Return [x, y] of the center of cell containing provided text 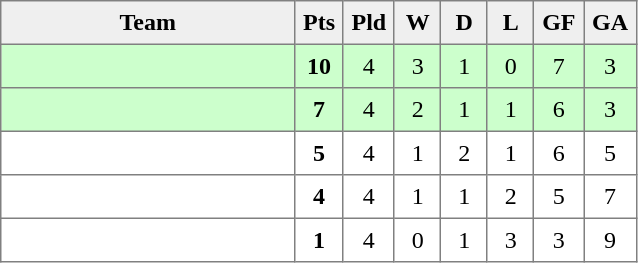
D [464, 23]
Team [148, 23]
GA [610, 23]
GF [559, 23]
Pld [368, 23]
Pts [319, 23]
L [510, 23]
9 [610, 240]
10 [319, 66]
W [417, 23]
